Scan for the cell matching the given text and deliver its (X, Y) coordinate at center. 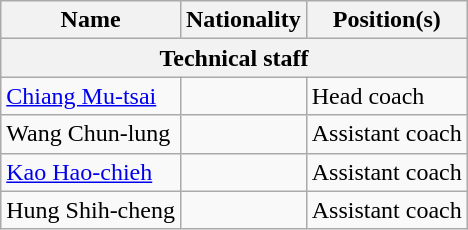
Kao Hao-chieh (91, 172)
Chiang Mu-tsai (91, 96)
Wang Chun-lung (91, 134)
Hung Shih-cheng (91, 210)
Name (91, 20)
Nationality (243, 20)
Technical staff (234, 58)
Position(s) (386, 20)
Head coach (386, 96)
